Determine the (X, Y) coordinate at the center of the cell enclosing the given text.  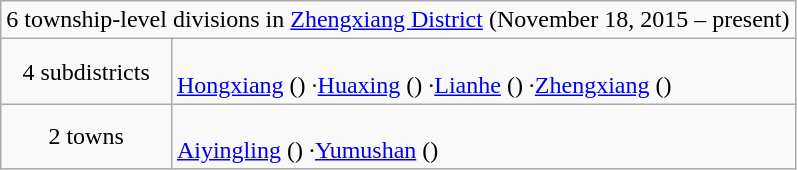
Hongxiang () ·Huaxing () ·Lianhe () ·Zhengxiang () (483, 72)
4 subdistricts (86, 72)
2 towns (86, 136)
6 township-level divisions in Zhengxiang District (November 18, 2015 – present) (398, 20)
Aiyingling () ·Yumushan () (483, 136)
